Scan for the cell matching the given text and deliver its (X, Y) coordinate at center. 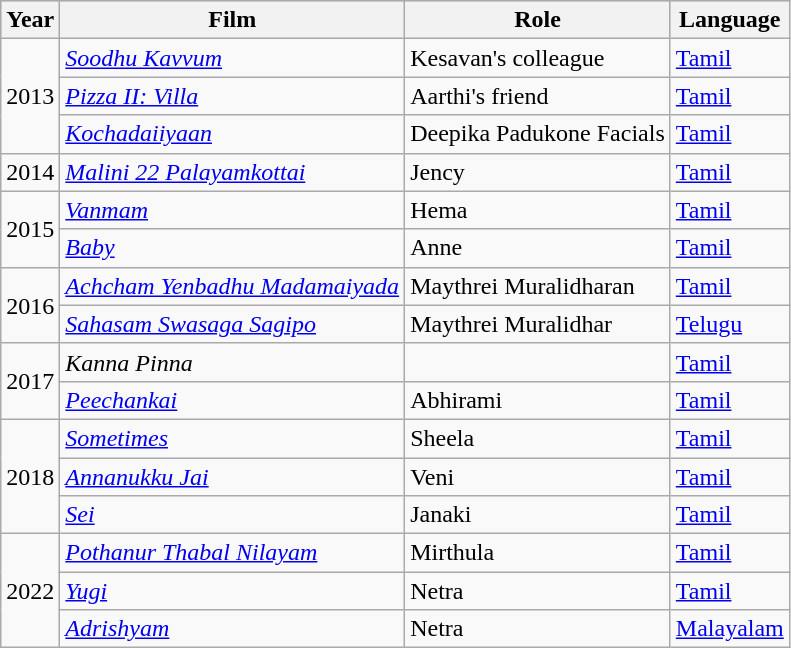
Peechankai (232, 400)
Pizza II: Villa (232, 96)
Malayalam (730, 629)
2013 (30, 96)
Maythrei Muralidhar (538, 324)
2016 (30, 305)
Hema (538, 210)
Mirthula (538, 553)
Vanmam (232, 210)
Veni (538, 477)
Telugu (730, 324)
Malini 22 Palayamkottai (232, 172)
Maythrei Muralidharan (538, 286)
Abhirami (538, 400)
Adrishyam (232, 629)
Janaki (538, 515)
Sahasam Swasaga Sagipo (232, 324)
Baby (232, 248)
2014 (30, 172)
Sei (232, 515)
Deepika Padukone Facials (538, 134)
Soodhu Kavvum (232, 58)
Jency (538, 172)
Year (30, 20)
Kesavan's colleague (538, 58)
Kochadaiiyaan (232, 134)
Yugi (232, 591)
Language (730, 20)
Film (232, 20)
2015 (30, 229)
Aarthi's friend (538, 96)
2017 (30, 381)
Annanukku Jai (232, 477)
Achcham Yenbadhu Madamaiyada (232, 286)
Sheela (538, 438)
2018 (30, 476)
2022 (30, 591)
Kanna Pinna (232, 362)
Pothanur Thabal Nilayam (232, 553)
Sometimes (232, 438)
Anne (538, 248)
Role (538, 20)
